Detect which cell encompasses the target text, then output its (X, Y) center coordinate. 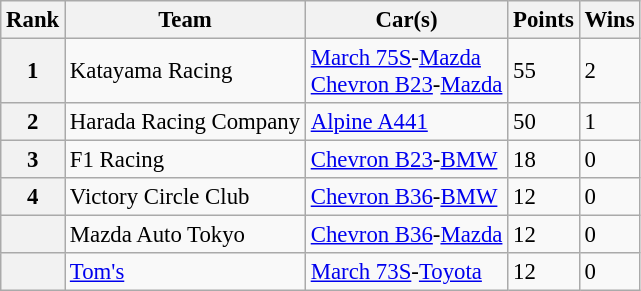
Mazda Auto Tokyo (186, 235)
Alpine A441 (406, 122)
Chevron B36-BMW (406, 197)
Rank (33, 20)
Katayama Racing (186, 72)
Chevron B23-BMW (406, 160)
55 (544, 72)
4 (33, 197)
Points (544, 20)
18 (544, 160)
March 75S-MazdaChevron B23-Mazda (406, 72)
Harada Racing Company (186, 122)
Team (186, 20)
Wins (610, 20)
F1 Racing (186, 160)
50 (544, 122)
Car(s) (406, 20)
3 (33, 160)
Chevron B36-Mazda (406, 235)
Victory Circle Club (186, 197)
